Output the [x, y] coordinate of the center of the cell containing the given text.  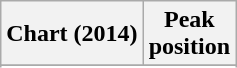
Peakposition [189, 34]
Chart (2014) [72, 34]
